Return [X, Y] of the center of cell containing provided text 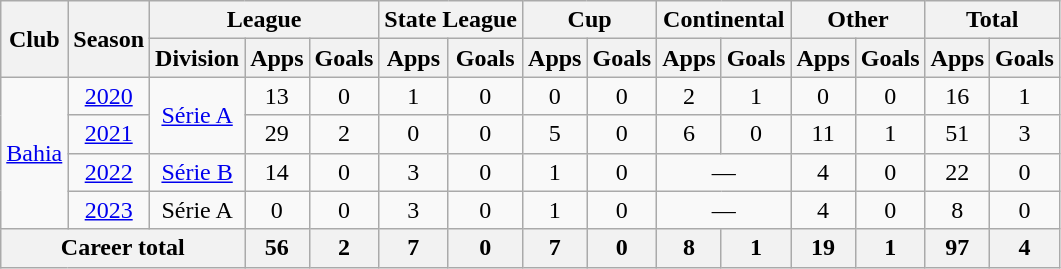
State League [451, 20]
2021 [109, 134]
Total [992, 20]
Cup [590, 20]
Career total [123, 248]
Division [198, 58]
Continental [724, 20]
6 [689, 134]
Season [109, 39]
Bahia [34, 153]
11 [823, 134]
Série B [198, 172]
14 [277, 172]
2020 [109, 96]
Other [858, 20]
League [264, 20]
29 [277, 134]
2022 [109, 172]
16 [957, 96]
2023 [109, 210]
19 [823, 248]
56 [277, 248]
22 [957, 172]
13 [277, 96]
5 [555, 134]
Club [34, 39]
51 [957, 134]
97 [957, 248]
